Determine the [X, Y] coordinate at the center of the cell enclosing the given text.  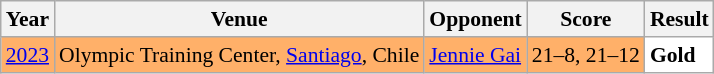
Year [28, 19]
2023 [28, 55]
Olympic Training Center, Santiago, Chile [239, 55]
Jennie Gai [476, 55]
Result [680, 19]
Score [586, 19]
21–8, 21–12 [586, 55]
Venue [239, 19]
Opponent [476, 19]
Gold [680, 55]
